Return the (X, Y) coordinate for the center point of the cell that contains the specified text.  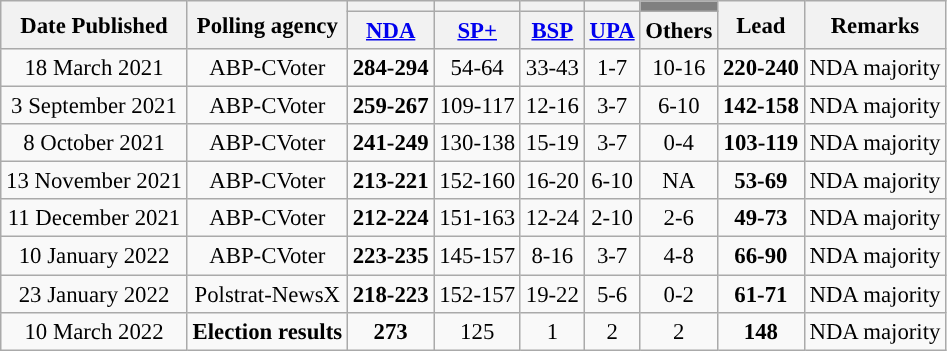
213-221 (390, 181)
142-158 (762, 106)
109-117 (478, 106)
15-19 (552, 143)
103-119 (762, 143)
54-64 (478, 68)
12-16 (552, 106)
Date Published (94, 25)
259-267 (390, 106)
10 January 2022 (94, 256)
0-2 (679, 294)
Polling agency (267, 25)
19-22 (552, 294)
2-6 (679, 219)
3 September 2021 (94, 106)
1 (552, 331)
10-16 (679, 68)
12-24 (552, 219)
Lead (762, 25)
UPA (612, 31)
151-163 (478, 219)
145-157 (478, 256)
218-223 (390, 294)
Remarks (875, 25)
148 (762, 331)
16-20 (552, 181)
53-69 (762, 181)
NA (679, 181)
66-90 (762, 256)
8 October 2021 (94, 143)
Others (679, 31)
223-235 (390, 256)
13 November 2021 (94, 181)
2-10 (612, 219)
8-16 (552, 256)
SP+ (478, 31)
212-224 (390, 219)
0-4 (679, 143)
18 March 2021 (94, 68)
61-71 (762, 294)
10 March 2022 (94, 331)
23 January 2022 (94, 294)
BSP (552, 31)
152-160 (478, 181)
NDA (390, 31)
152-157 (478, 294)
5-6 (612, 294)
11 December 2021 (94, 219)
220-240 (762, 68)
4-8 (679, 256)
49-73 (762, 219)
125 (478, 331)
241-249 (390, 143)
Polstrat-NewsX (267, 294)
1-7 (612, 68)
Election results (267, 331)
273 (390, 331)
284-294 (390, 68)
130-138 (478, 143)
33-43 (552, 68)
